Return the [X, Y] coordinate for the center point of the cell that contains the specified text.  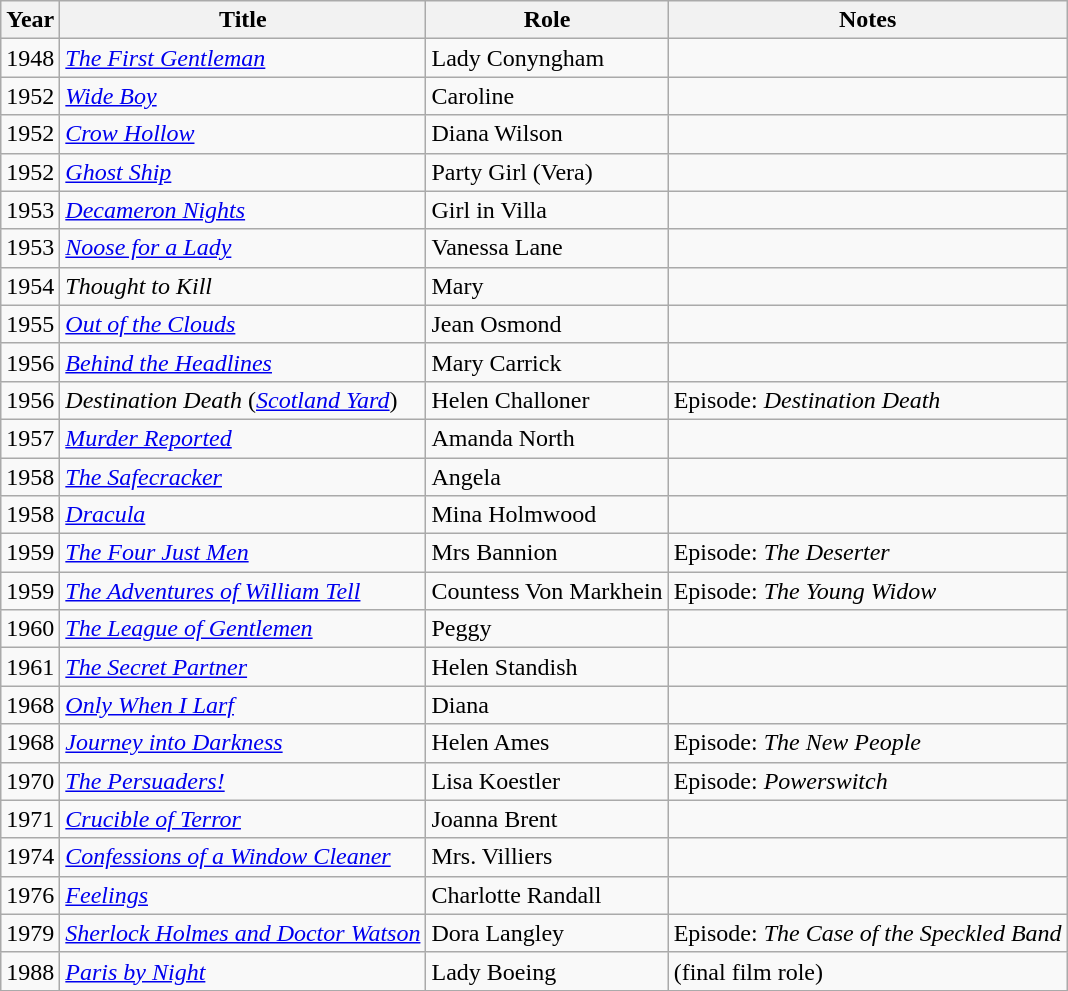
Episode: The Case of the Speckled Band [868, 933]
The Safecracker [243, 477]
Helen Standish [547, 667]
Episode: The New People [868, 743]
Notes [868, 20]
Lady Boeing [547, 971]
1974 [30, 857]
Feelings [243, 895]
1971 [30, 819]
Only When I Larf [243, 705]
Crucible of Terror [243, 819]
Diana Wilson [547, 134]
Crow Hollow [243, 134]
1961 [30, 667]
1976 [30, 895]
Lady Conyngham [547, 58]
The Persuaders! [243, 781]
Dracula [243, 515]
Countess Von Markhein [547, 591]
Charlotte Randall [547, 895]
Out of the Clouds [243, 324]
The Four Just Men [243, 553]
Episode: The Young Widow [868, 591]
Journey into Darkness [243, 743]
Mina Holmwood [547, 515]
The League of Gentlemen [243, 629]
Joanna Brent [547, 819]
The Adventures of William Tell [243, 591]
Lisa Koestler [547, 781]
The First Gentleman [243, 58]
Peggy [547, 629]
Angela [547, 477]
Title [243, 20]
Helen Challoner [547, 400]
1954 [30, 286]
(final film role) [868, 971]
Wide Boy [243, 96]
Decameron Nights [243, 210]
The Secret Partner [243, 667]
1957 [30, 438]
Behind the Headlines [243, 362]
Vanessa Lane [547, 248]
Amanda North [547, 438]
Mary Carrick [547, 362]
Sherlock Holmes and Doctor Watson [243, 933]
Destination Death (Scotland Yard) [243, 400]
Episode: Destination Death [868, 400]
1988 [30, 971]
Mary [547, 286]
Noose for a Lady [243, 248]
Episode: The Deserter [868, 553]
Role [547, 20]
Mrs Bannion [547, 553]
Mrs. Villiers [547, 857]
Thought to Kill [243, 286]
Party Girl (Vera) [547, 172]
1960 [30, 629]
1955 [30, 324]
Jean Osmond [547, 324]
Dora Langley [547, 933]
Ghost Ship [243, 172]
1970 [30, 781]
Girl in Villa [547, 210]
Year [30, 20]
Episode: Powerswitch [868, 781]
Paris by Night [243, 971]
Diana [547, 705]
1948 [30, 58]
Caroline [547, 96]
Helen Ames [547, 743]
1979 [30, 933]
Confessions of a Window Cleaner [243, 857]
Murder Reported [243, 438]
